Find where the given text appears and provide that cell's center as (X, Y) coordinate. 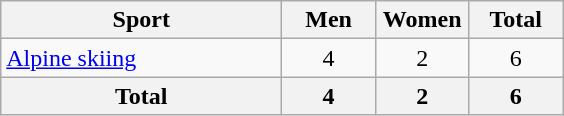
Sport (142, 20)
Men (329, 20)
Alpine skiing (142, 58)
Women (422, 20)
